Output the (x, y) coordinate of the center of the cell containing the given text.  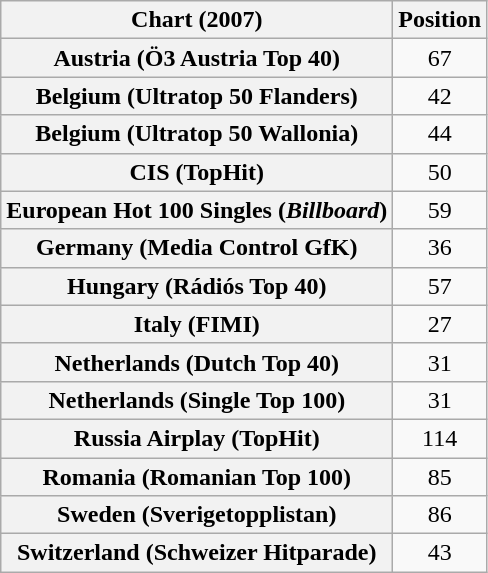
Russia Airplay (TopHit) (197, 438)
Netherlands (Single Top 100) (197, 400)
67 (440, 58)
Switzerland (Schweizer Hitparade) (197, 553)
Italy (FIMI) (197, 324)
114 (440, 438)
Romania (Romanian Top 100) (197, 477)
Belgium (Ultratop 50 Wallonia) (197, 134)
Chart (2007) (197, 20)
50 (440, 172)
Hungary (Rádiós Top 40) (197, 286)
42 (440, 96)
27 (440, 324)
Austria (Ö3 Austria Top 40) (197, 58)
Sweden (Sverigetopplistan) (197, 515)
Belgium (Ultratop 50 Flanders) (197, 96)
Position (440, 20)
44 (440, 134)
59 (440, 210)
36 (440, 248)
Netherlands (Dutch Top 40) (197, 362)
43 (440, 553)
85 (440, 477)
57 (440, 286)
Germany (Media Control GfK) (197, 248)
European Hot 100 Singles (Billboard) (197, 210)
CIS (TopHit) (197, 172)
86 (440, 515)
